Identify which cell holds the provided text, then report its (x, y) central coordinate. 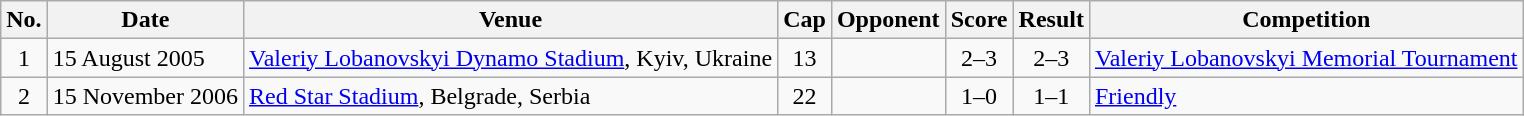
Cap (805, 20)
Competition (1306, 20)
1–1 (1051, 96)
Valeriy Lobanovskyi Memorial Tournament (1306, 58)
15 August 2005 (145, 58)
Friendly (1306, 96)
13 (805, 58)
Venue (511, 20)
No. (24, 20)
Result (1051, 20)
Red Star Stadium, Belgrade, Serbia (511, 96)
Score (979, 20)
Valeriy Lobanovskyi Dynamo Stadium, Kyiv, Ukraine (511, 58)
2 (24, 96)
Date (145, 20)
1–0 (979, 96)
1 (24, 58)
22 (805, 96)
Opponent (888, 20)
15 November 2006 (145, 96)
